Identify which cell holds the provided text, then report its (X, Y) central coordinate. 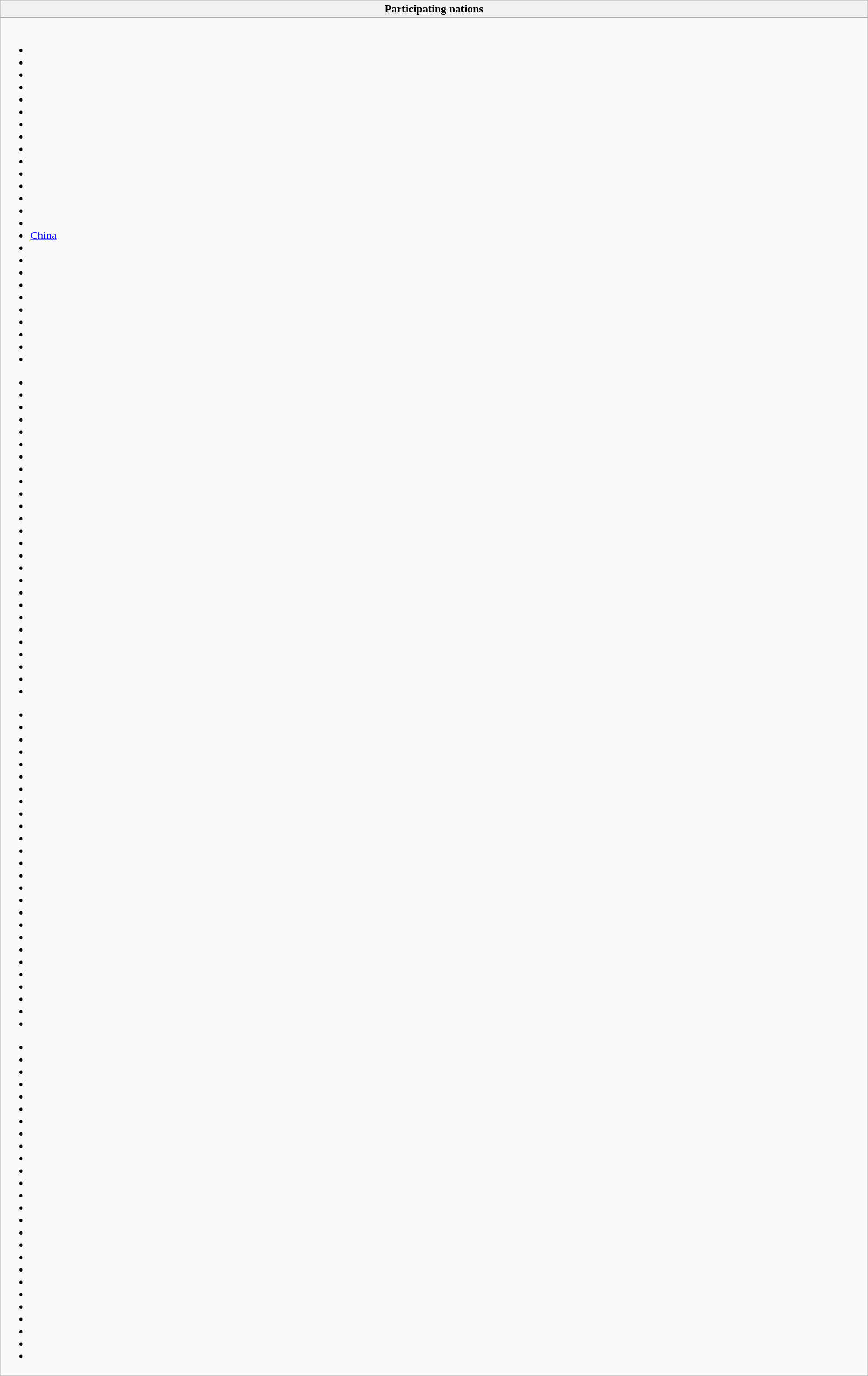
Participating nations (434, 9)
China (434, 697)
